Scan for the cell matching the given text and deliver its [X, Y] coordinate at center. 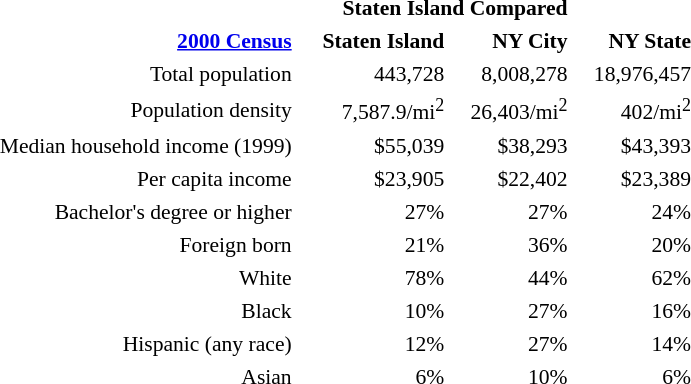
$23,905 [372, 178]
10% [372, 310]
$38,293 [510, 145]
$55,039 [372, 145]
NY City [510, 40]
7,587.9/mi2 [372, 109]
443,728 [372, 74]
78% [372, 277]
8,008,278 [510, 74]
12% [372, 343]
$22,402 [510, 178]
36% [510, 244]
44% [510, 277]
21% [372, 244]
26,403/mi2 [510, 109]
Staten Island [372, 40]
